Locate the cell with the specified text and output its (x, y) center coordinate. 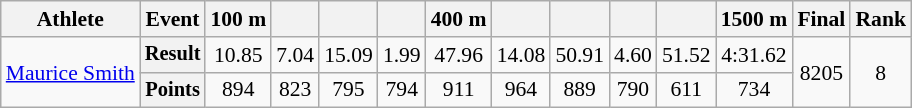
911 (459, 90)
734 (754, 90)
400 m (459, 19)
Athlete (70, 19)
Points (173, 90)
4.60 (633, 55)
894 (238, 90)
10.85 (238, 55)
Maurice Smith (70, 72)
8205 (821, 72)
Rank (880, 19)
964 (522, 90)
4:31.62 (754, 55)
8 (880, 72)
1.99 (402, 55)
47.96 (459, 55)
823 (295, 90)
794 (402, 90)
Event (173, 19)
7.04 (295, 55)
51.52 (686, 55)
Result (173, 55)
611 (686, 90)
790 (633, 90)
Final (821, 19)
14.08 (522, 55)
100 m (238, 19)
1500 m (754, 19)
15.09 (348, 55)
50.91 (580, 55)
795 (348, 90)
889 (580, 90)
